Determine the (x, y) coordinate at the center of the cell enclosing the given text.  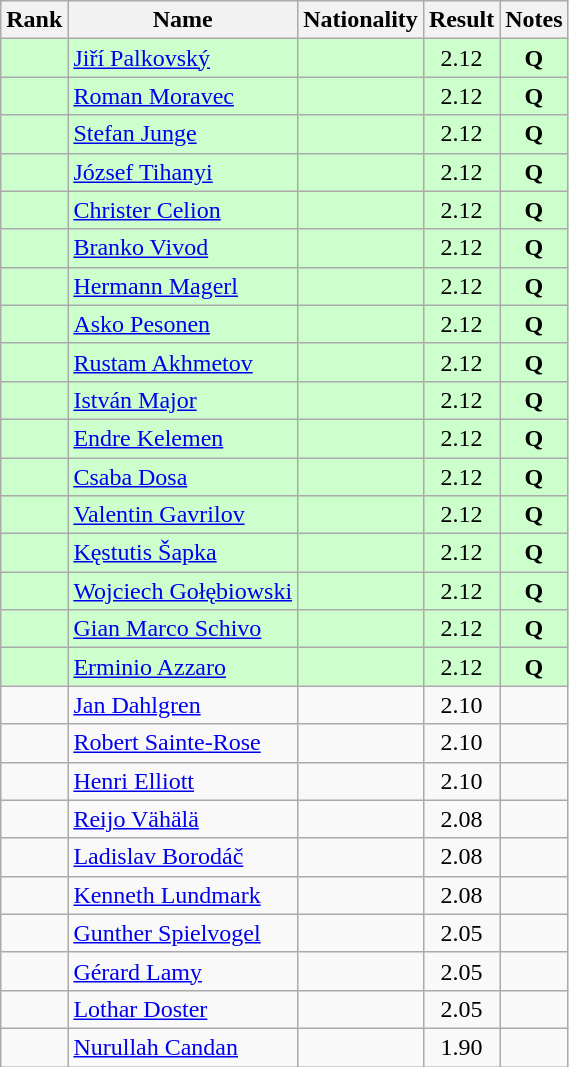
Lothar Doster (183, 1009)
Gérard Lamy (183, 971)
Valentin Gavrilov (183, 515)
Reijo Vähälä (183, 819)
Kęstutis Šapka (183, 553)
Rustam Akhmetov (183, 362)
István Major (183, 400)
Branko Vivod (183, 248)
Henri Elliott (183, 781)
Result (461, 20)
1.90 (461, 1047)
Stefan Junge (183, 134)
Erminio Azzaro (183, 667)
Kenneth Lundmark (183, 895)
Rank (34, 20)
Endre Kelemen (183, 438)
Roman Moravec (183, 96)
Nationality (361, 20)
Csaba Dosa (183, 477)
Name (183, 20)
Christer Celion (183, 210)
Asko Pesonen (183, 324)
Gunther Spielvogel (183, 933)
Robert Sainte-Rose (183, 743)
József Tihanyi (183, 172)
Gian Marco Schivo (183, 629)
Hermann Magerl (183, 286)
Wojciech Gołębiowski (183, 591)
Jan Dahlgren (183, 705)
Ladislav Borodáč (183, 857)
Jiří Palkovský (183, 58)
Notes (534, 20)
Nurullah Candan (183, 1047)
